Return the (X, Y) coordinate for the center point of the cell that contains the specified text.  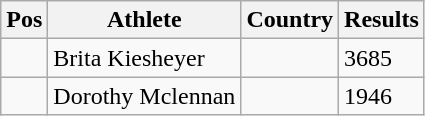
Dorothy Mclennan (144, 96)
Country (290, 20)
1946 (382, 96)
Athlete (144, 20)
Pos (24, 20)
3685 (382, 58)
Brita Kiesheyer (144, 58)
Results (382, 20)
